Determine the [X, Y] coordinate at the center of the cell enclosing the given text.  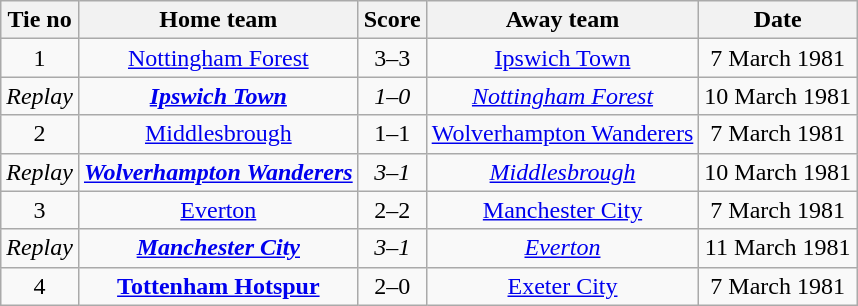
Score [392, 20]
3–3 [392, 58]
2 [40, 134]
Tottenham Hotspur [218, 286]
1–0 [392, 96]
2–0 [392, 286]
2–2 [392, 210]
Date [778, 20]
Home team [218, 20]
1–1 [392, 134]
1 [40, 58]
Exeter City [562, 286]
Away team [562, 20]
Tie no [40, 20]
3 [40, 210]
11 March 1981 [778, 248]
4 [40, 286]
